For the text-containing cell, return its midpoint in (x, y) coordinate format. 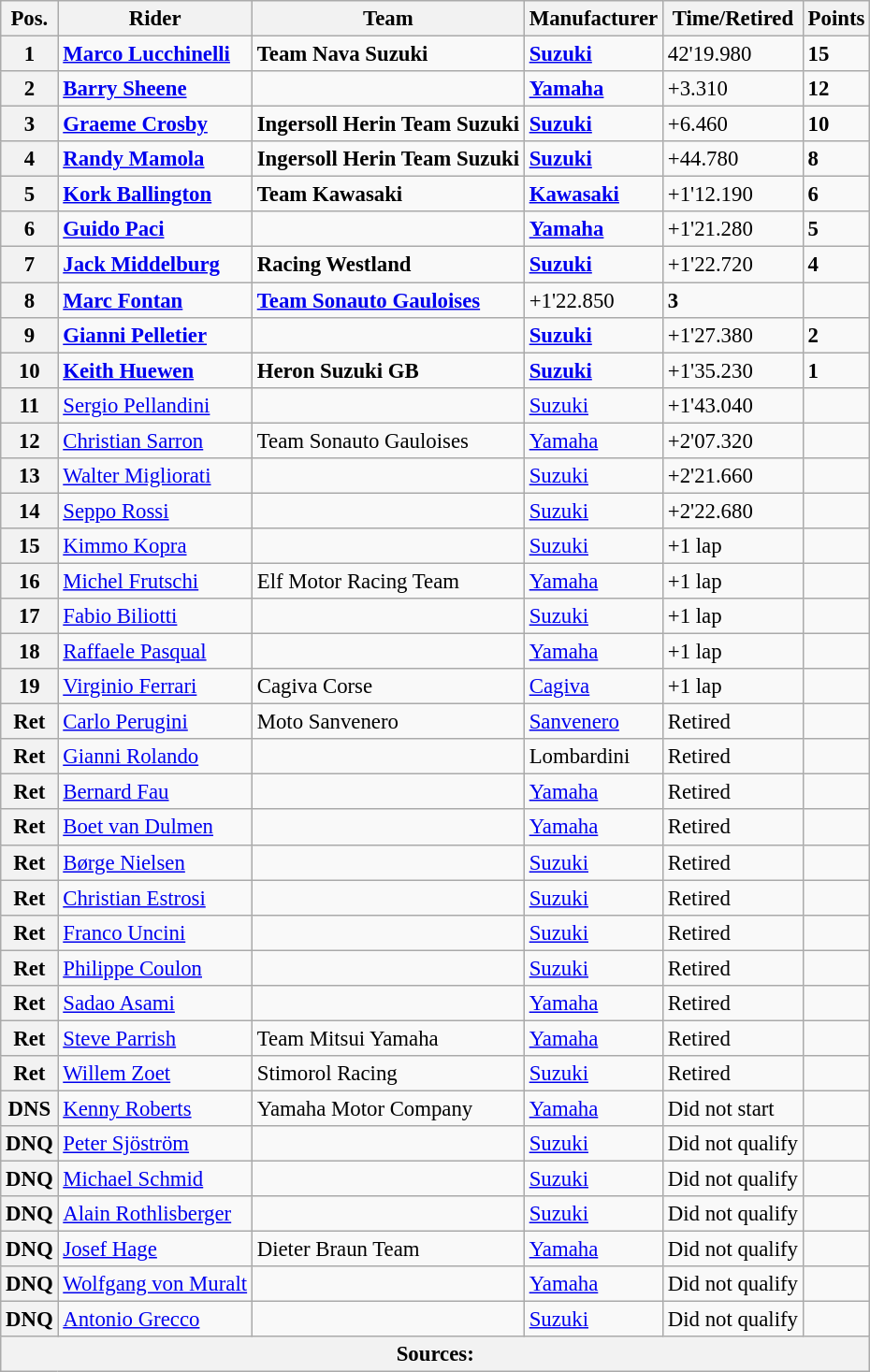
Carlo Perugini (155, 722)
Team (387, 19)
+1'27.380 (732, 335)
Steve Parrish (155, 1038)
Kawasaki (593, 195)
Willem Zoet (155, 1074)
Points (836, 19)
Jack Middelburg (155, 265)
Guido Paci (155, 229)
14 (30, 511)
Walter Migliorati (155, 476)
19 (30, 686)
Heron Suzuki GB (387, 370)
Sadao Asami (155, 1004)
+6.460 (732, 124)
Time/Retired (732, 19)
Manufacturer (593, 19)
Michael Schmid (155, 1179)
Peter Sjöström (155, 1144)
Lombardini (593, 757)
Rider (155, 19)
Fabio Biliotti (155, 616)
Franco Uncini (155, 932)
Sanvenero (593, 722)
+1'43.040 (732, 405)
Dieter Braun Team (387, 1249)
Josef Hage (155, 1249)
+2'21.660 (732, 476)
+44.780 (732, 159)
16 (30, 581)
Alain Rothlisberger (155, 1214)
Marco Lucchinelli (155, 54)
Kenny Roberts (155, 1108)
Cagiva (593, 686)
Moto Sanvenero (387, 722)
+2'07.320 (732, 440)
Wolfgang von Muralt (155, 1284)
Team Kawasaki (387, 195)
+3.310 (732, 89)
Philippe Coulon (155, 968)
13 (30, 476)
Gianni Pelletier (155, 335)
Stimorol Racing (387, 1074)
+1'22.850 (593, 300)
+1'12.190 (732, 195)
Racing Westland (387, 265)
Randy Mamola (155, 159)
11 (30, 405)
Did not start (732, 1108)
Christian Sarron (155, 440)
17 (30, 616)
DNS (30, 1108)
Elf Motor Racing Team (387, 581)
Antonio Grecco (155, 1320)
Kimmo Kopra (155, 546)
9 (30, 335)
Team Nava Suzuki (387, 54)
Pos. (30, 19)
Marc Fontan (155, 300)
Bernard Fau (155, 792)
Sergio Pellandini (155, 405)
18 (30, 652)
+2'22.680 (732, 511)
Børge Nielsen (155, 862)
Keith Huewen (155, 370)
Seppo Rossi (155, 511)
Barry Sheene (155, 89)
7 (30, 265)
+1'21.280 (732, 229)
Cagiva Corse (387, 686)
Team Mitsui Yamaha (387, 1038)
+1'22.720 (732, 265)
Yamaha Motor Company (387, 1108)
42'19.980 (732, 54)
Graeme Crosby (155, 124)
Raffaele Pasqual (155, 652)
Gianni Rolando (155, 757)
Michel Frutschi (155, 581)
Boet van Dulmen (155, 828)
Virginio Ferrari (155, 686)
Kork Ballington (155, 195)
Christian Estrosi (155, 898)
+1'35.230 (732, 370)
